Pinpoint the cell where the given text exists, returning its (x, y) midpoint coordinate. 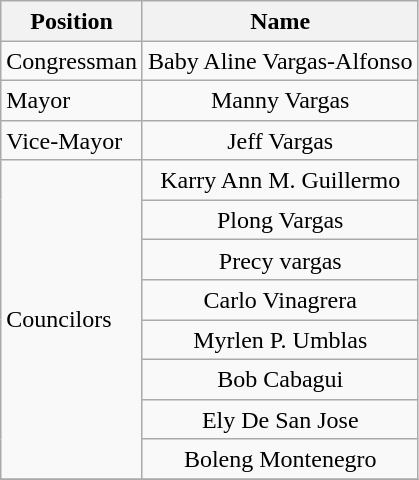
Myrlen P. Umblas (280, 340)
Jeff Vargas (280, 140)
Baby Aline Vargas-Alfonso (280, 61)
Name (280, 21)
Boleng Montenegro (280, 459)
Precy vargas (280, 260)
Carlo Vinagrera (280, 300)
Manny Vargas (280, 100)
Congressman (72, 61)
Vice-Mayor (72, 140)
Mayor (72, 100)
Bob Cabagui (280, 379)
Plong Vargas (280, 220)
Councilors (72, 320)
Ely De San Jose (280, 419)
Karry Ann M. Guillermo (280, 180)
Position (72, 21)
